Provide the (X, Y) coordinate of the cell's center where the given text is located.  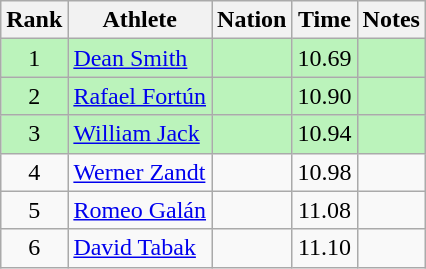
Nation (252, 20)
5 (34, 210)
Dean Smith (140, 58)
Rank (34, 20)
10.90 (324, 96)
11.10 (324, 248)
1 (34, 58)
Werner Zandt (140, 172)
Romeo Galán (140, 210)
Time (324, 20)
Rafael Fortún (140, 96)
William Jack (140, 134)
10.69 (324, 58)
Athlete (140, 20)
10.98 (324, 172)
10.94 (324, 134)
Notes (391, 20)
4 (34, 172)
11.08 (324, 210)
David Tabak (140, 248)
2 (34, 96)
3 (34, 134)
6 (34, 248)
